Detect which cell encompasses the target text, then output its [X, Y] center coordinate. 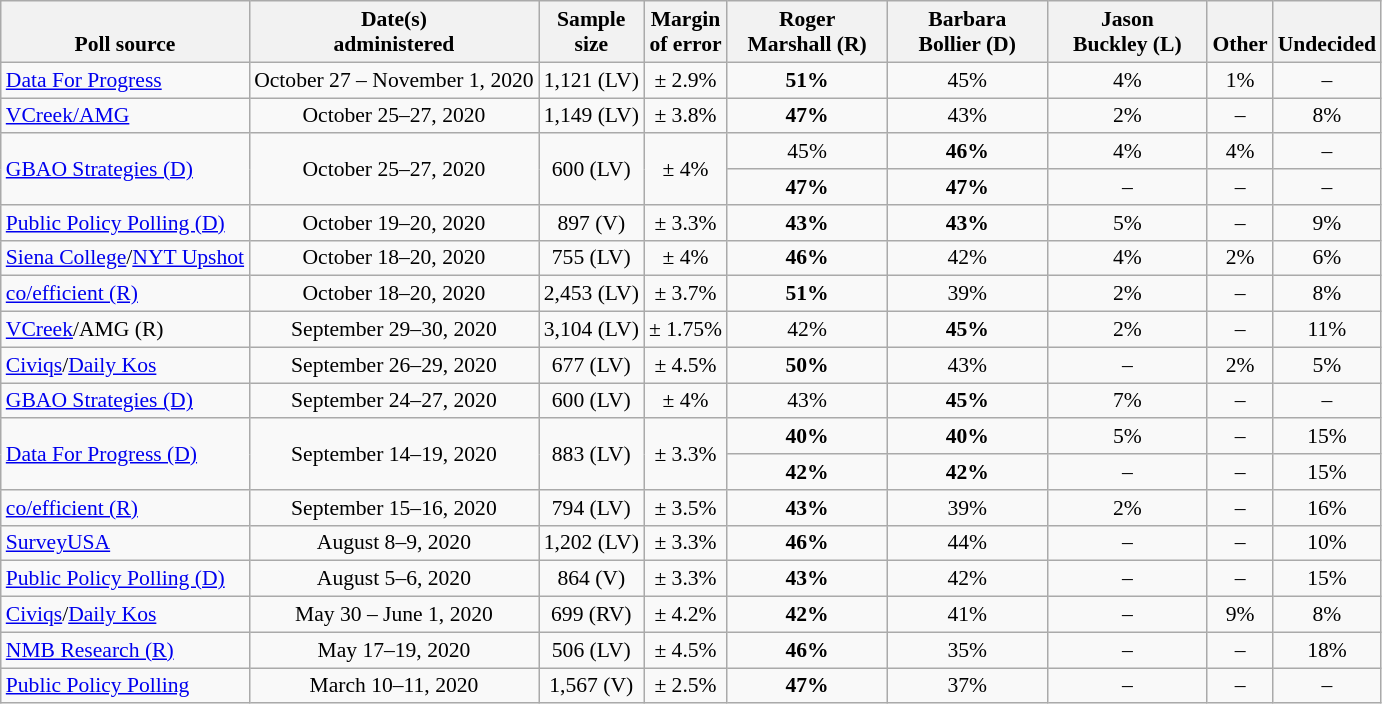
677 (LV) [592, 365]
NMB Research (R) [125, 650]
Other [1240, 32]
March 10–11, 2020 [394, 686]
BarbaraBollier (D) [967, 32]
October 19–20, 2020 [394, 223]
10% [1327, 543]
16% [1327, 508]
Undecided [1327, 32]
SurveyUSA [125, 543]
Samplesize [592, 32]
506 (LV) [592, 650]
37% [967, 686]
VCreek/AMG (R) [125, 330]
Date(s)administered [394, 32]
Poll source [125, 32]
August 8–9, 2020 [394, 543]
35% [967, 650]
± 2.9% [686, 80]
2,453 (LV) [592, 294]
1,202 (LV) [592, 543]
864 (V) [592, 579]
May 17–19, 2020 [394, 650]
41% [967, 615]
794 (LV) [592, 508]
May 30 – June 1, 2020 [394, 615]
1,121 (LV) [592, 80]
September 15–16, 2020 [394, 508]
September 14–19, 2020 [394, 454]
44% [967, 543]
Siena College/NYT Upshot [125, 258]
± 1.75% [686, 330]
3,104 (LV) [592, 330]
JasonBuckley (L) [1127, 32]
6% [1327, 258]
7% [1127, 401]
11% [1327, 330]
Public Policy Polling [125, 686]
± 3.5% [686, 508]
± 3.7% [686, 294]
September 24–27, 2020 [394, 401]
755 (LV) [592, 258]
± 2.5% [686, 686]
± 3.8% [686, 116]
699 (RV) [592, 615]
Data For Progress (D) [125, 454]
± 4.2% [686, 615]
October 27 – November 1, 2020 [394, 80]
VCreek/AMG [125, 116]
897 (V) [592, 223]
50% [807, 365]
September 26–29, 2020 [394, 365]
Marginof error [686, 32]
September 29–30, 2020 [394, 330]
883 (LV) [592, 454]
August 5–6, 2020 [394, 579]
RogerMarshall (R) [807, 32]
Data For Progress [125, 80]
1% [1240, 80]
1,149 (LV) [592, 116]
1,567 (V) [592, 686]
18% [1327, 650]
